For the text-containing cell, return its midpoint in [x, y] coordinate format. 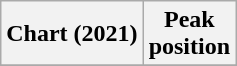
Peakposition [189, 34]
Chart (2021) [72, 34]
